Find where the given text appears and provide that cell's center as [X, Y] coordinate. 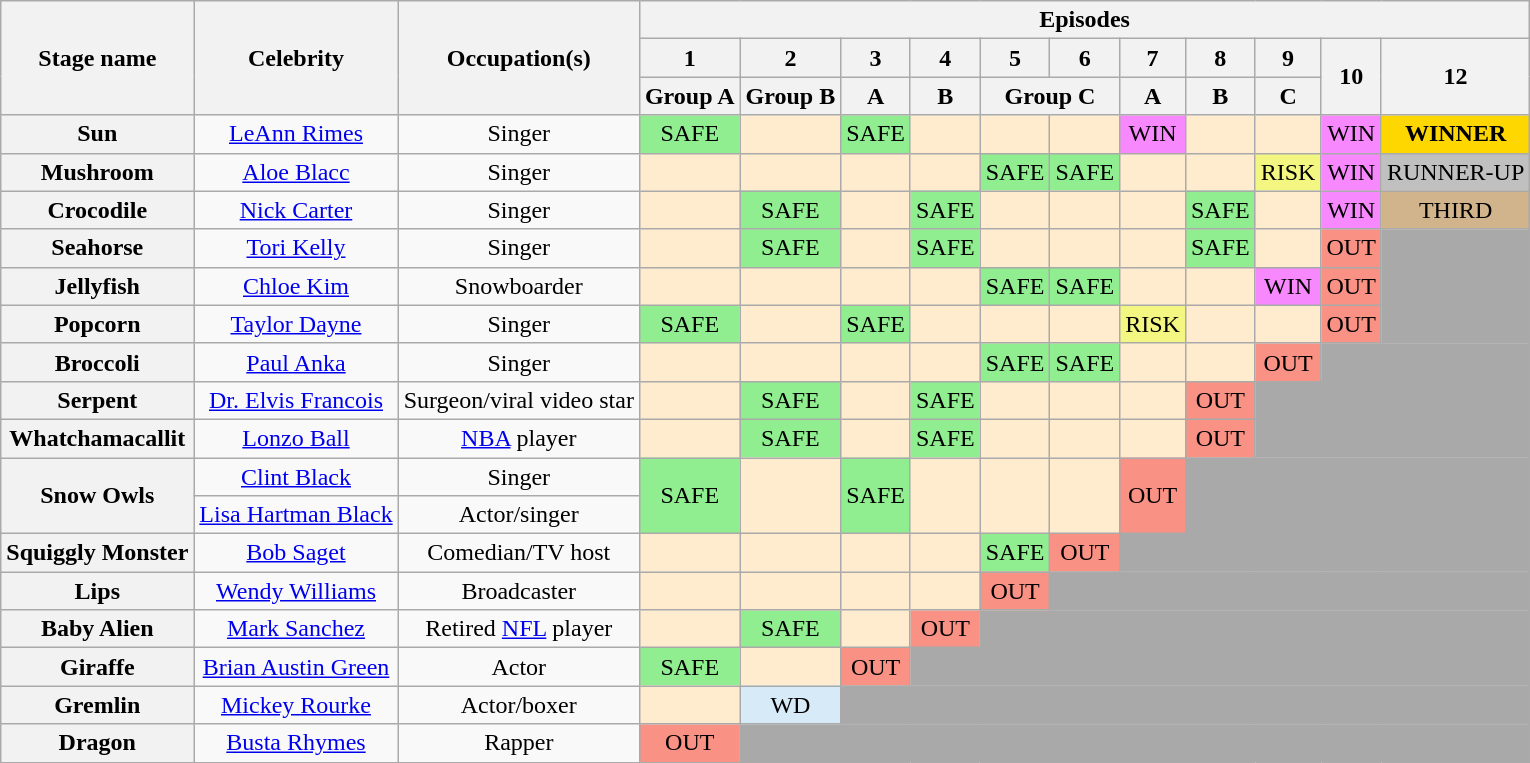
Actor/boxer [518, 705]
7 [1153, 58]
Gremlin [98, 705]
Taylor Dayne [296, 324]
Sun [98, 134]
WINNER [1455, 134]
Episodes [1084, 20]
5 [1015, 58]
6 [1085, 58]
Crocodile [98, 210]
Nick Carter [296, 210]
Lips [98, 591]
Occupation(s) [518, 58]
12 [1455, 77]
Surgeon/viral video star [518, 400]
Seahorse [98, 248]
Tori Kelly [296, 248]
Celebrity [296, 58]
Group C [1050, 96]
Brian Austin Green [296, 667]
LeAnn Rimes [296, 134]
THIRD [1455, 210]
Snowboarder [518, 286]
Jellyfish [98, 286]
1 [690, 58]
Broadcaster [518, 591]
Giraffe [98, 667]
Mickey Rourke [296, 705]
2 [790, 58]
Snow Owls [98, 496]
Mark Sanchez [296, 629]
Actor/singer [518, 515]
Mushroom [98, 172]
Squiggly Monster [98, 553]
Serpent [98, 400]
C [1288, 96]
Popcorn [98, 324]
Group A [690, 96]
Baby Alien [98, 629]
3 [876, 58]
Dragon [98, 743]
NBA player [518, 438]
Whatchamacallit [98, 438]
Paul Anka [296, 362]
Wendy Williams [296, 591]
8 [1220, 58]
10 [1351, 77]
Dr. Elvis Francois [296, 400]
Aloe Blacc [296, 172]
Rapper [518, 743]
Retired NFL player [518, 629]
Broccoli [98, 362]
Group B [790, 96]
Busta Rhymes [296, 743]
Clint Black [296, 477]
Chloe Kim [296, 286]
Lisa Hartman Black [296, 515]
WD [790, 705]
Lonzo Ball [296, 438]
RUNNER-UP [1455, 172]
Comedian/TV host [518, 553]
4 [945, 58]
Actor [518, 667]
Bob Saget [296, 553]
9 [1288, 58]
Stage name [98, 58]
